Pinpoint the cell where the given text exists, returning its [X, Y] midpoint coordinate. 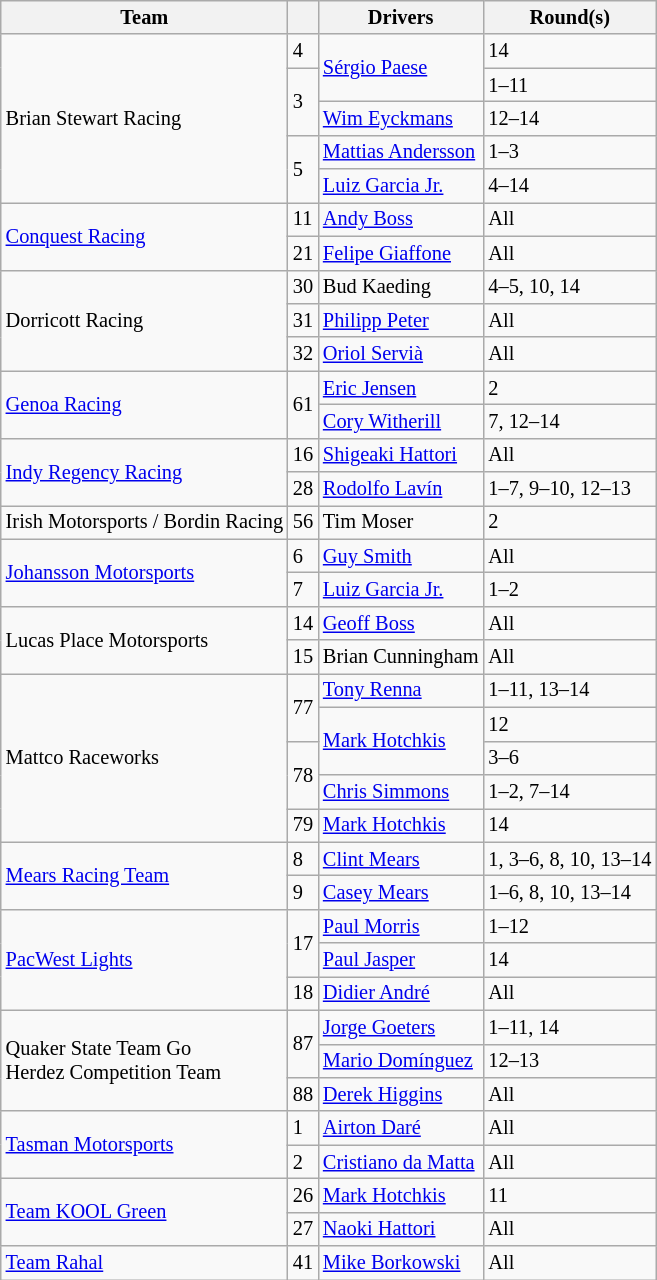
1–2 [570, 589]
Team [144, 17]
Lucas Place Motorsports [144, 640]
Irish Motorsports / Bordin Racing [144, 522]
Philipp Peter [400, 320]
Conquest Racing [144, 236]
16 [303, 455]
Tasman Motorsports [144, 1144]
88 [303, 1094]
Mike Borkowski [400, 1263]
Cristiano da Matta [400, 1162]
Eric Jensen [400, 388]
Guy Smith [400, 556]
41 [303, 1263]
Bud Kaeding [400, 287]
Quaker State Team GoHerdez Competition Team [144, 1060]
Mattias Andersson [400, 152]
6 [303, 556]
78 [303, 774]
Jorge Goeters [400, 1027]
61 [303, 404]
8 [303, 859]
26 [303, 1195]
3 [303, 102]
31 [303, 320]
17 [303, 942]
1–2, 7–14 [570, 791]
Johansson Motorsports [144, 572]
Brian Cunningham [400, 657]
1–3 [570, 152]
1–7, 9–10, 12–13 [570, 489]
Naoki Hattori [400, 1229]
Airton Daré [400, 1128]
Indy Regency Racing [144, 472]
27 [303, 1229]
1–11, 14 [570, 1027]
Round(s) [570, 17]
12 [570, 724]
1 [303, 1128]
PacWest Lights [144, 960]
Tony Renna [400, 690]
21 [303, 253]
Derek Higgins [400, 1094]
Drivers [400, 17]
56 [303, 522]
Casey Mears [400, 892]
1–11 [570, 85]
Shigeaki Hattori [400, 455]
Chris Simmons [400, 791]
87 [303, 1044]
1–12 [570, 926]
5 [303, 168]
15 [303, 657]
7, 12–14 [570, 421]
Brian Stewart Racing [144, 118]
Andy Boss [400, 219]
7 [303, 589]
30 [303, 287]
4–5, 10, 14 [570, 287]
28 [303, 489]
1–6, 8, 10, 13–14 [570, 892]
Paul Jasper [400, 960]
Genoa Racing [144, 404]
Didier André [400, 993]
77 [303, 706]
32 [303, 354]
1, 3–6, 8, 10, 13–14 [570, 859]
3–6 [570, 758]
Clint Mears [400, 859]
4–14 [570, 186]
Wim Eyckmans [400, 118]
Mario Domínguez [400, 1061]
18 [303, 993]
Geoff Boss [400, 623]
Team KOOL Green [144, 1212]
Rodolfo Lavín [400, 489]
Cory Witherill [400, 421]
Paul Morris [400, 926]
Team Rahal [144, 1263]
Mears Racing Team [144, 876]
Sérgio Paese [400, 68]
12–14 [570, 118]
Mattco Raceworks [144, 757]
Tim Moser [400, 522]
Felipe Giaffone [400, 253]
Dorricott Racing [144, 320]
4 [303, 51]
79 [303, 825]
1–11, 13–14 [570, 690]
12–13 [570, 1061]
9 [303, 892]
Oriol Servià [400, 354]
